Search for the cell housing the specified text and yield its (X, Y) center coordinate. 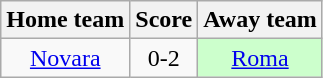
Novara (66, 58)
Roma (260, 58)
Away team (260, 20)
Score (164, 20)
0-2 (164, 58)
Home team (66, 20)
